From the cell containing the given text, extract its center point as [X, Y] coordinate. 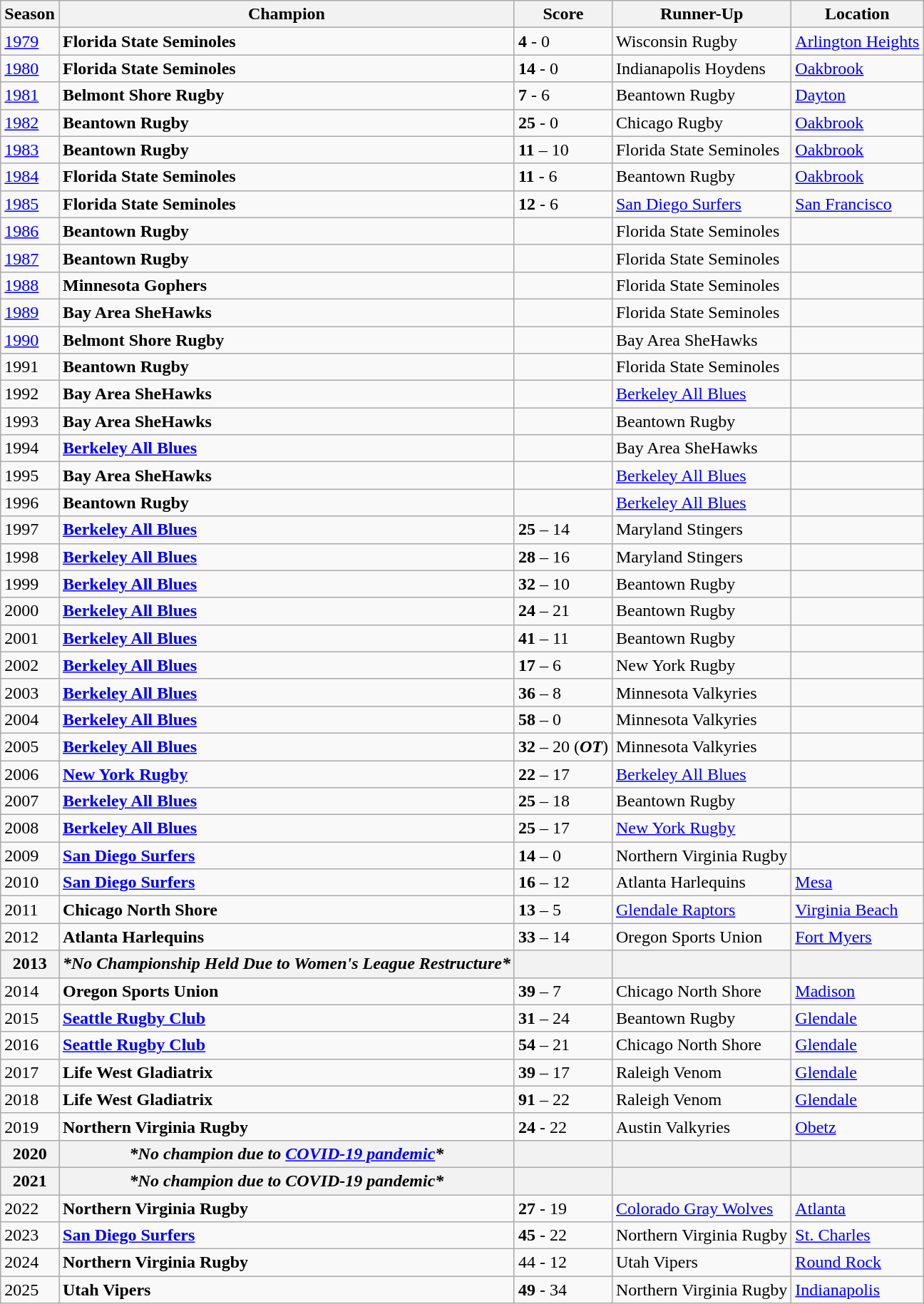
54 – 21 [563, 1045]
1985 [30, 204]
1993 [30, 421]
Obetz [857, 1126]
1996 [30, 503]
1999 [30, 584]
13 – 5 [563, 910]
Runner-Up [702, 14]
25 – 14 [563, 530]
24 – 21 [563, 611]
San Francisco [857, 204]
1997 [30, 530]
1983 [30, 150]
25 – 18 [563, 801]
12 - 6 [563, 204]
2025 [30, 1290]
2015 [30, 1018]
28 – 16 [563, 557]
Champion [287, 14]
91 – 22 [563, 1099]
Score [563, 14]
Round Rock [857, 1263]
1984 [30, 177]
2020 [30, 1154]
33 – 14 [563, 937]
2019 [30, 1126]
25 – 17 [563, 828]
1989 [30, 312]
1990 [30, 340]
31 – 24 [563, 1018]
2021 [30, 1181]
2003 [30, 692]
1994 [30, 448]
Mesa [857, 883]
41 – 11 [563, 638]
49 - 34 [563, 1290]
Madison [857, 991]
Indianapolis Hoydens [702, 68]
32 – 10 [563, 584]
2009 [30, 856]
2006 [30, 774]
36 – 8 [563, 692]
2024 [30, 1263]
2001 [30, 638]
Colorado Gray Wolves [702, 1208]
Indianapolis [857, 1290]
2000 [30, 611]
25 - 0 [563, 123]
Arlington Heights [857, 41]
2016 [30, 1045]
7 - 6 [563, 96]
Austin Valkyries [702, 1126]
2005 [30, 746]
1991 [30, 367]
Chicago Rugby [702, 123]
14 - 0 [563, 68]
2023 [30, 1236]
45 - 22 [563, 1236]
11 – 10 [563, 150]
2017 [30, 1072]
11 - 6 [563, 177]
1979 [30, 41]
44 - 12 [563, 1263]
22 – 17 [563, 774]
2022 [30, 1208]
1995 [30, 476]
2013 [30, 964]
1987 [30, 258]
14 – 0 [563, 856]
2007 [30, 801]
1986 [30, 231]
Atlanta [857, 1208]
2010 [30, 883]
24 - 22 [563, 1126]
*No Championship Held Due to Women's League Restructure* [287, 964]
Fort Myers [857, 937]
1982 [30, 123]
Wisconsin Rugby [702, 41]
4 - 0 [563, 41]
1988 [30, 285]
Location [857, 14]
1998 [30, 557]
2012 [30, 937]
1980 [30, 68]
2014 [30, 991]
2008 [30, 828]
58 – 0 [563, 719]
32 – 20 (OT) [563, 746]
2004 [30, 719]
St. Charles [857, 1236]
39 – 7 [563, 991]
Season [30, 14]
27 - 19 [563, 1208]
2018 [30, 1099]
39 – 17 [563, 1072]
1981 [30, 96]
2011 [30, 910]
Virginia Beach [857, 910]
17 – 6 [563, 665]
2002 [30, 665]
1992 [30, 394]
Glendale Raptors [702, 910]
Dayton [857, 96]
16 – 12 [563, 883]
Minnesota Gophers [287, 285]
